Find where the given text appears and provide that cell's center as (X, Y) coordinate. 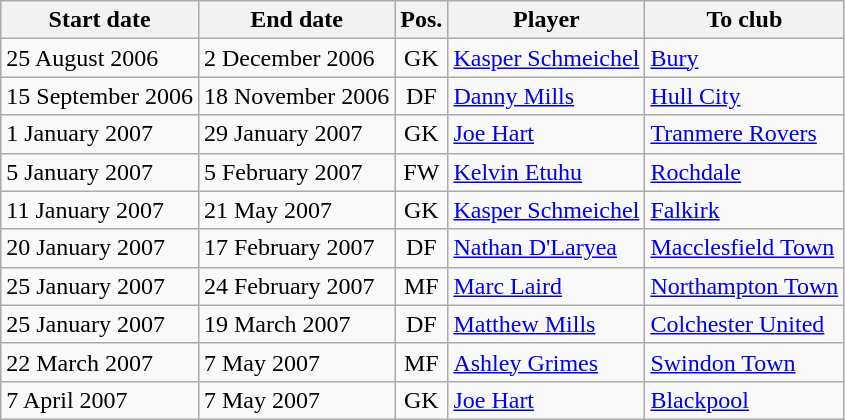
21 May 2007 (296, 210)
Tranmere Rovers (744, 134)
25 August 2006 (100, 58)
7 April 2007 (100, 400)
Blackpool (744, 400)
1 January 2007 (100, 134)
5 February 2007 (296, 172)
11 January 2007 (100, 210)
15 September 2006 (100, 96)
FW (422, 172)
Kelvin Etuhu (546, 172)
Ashley Grimes (546, 362)
Matthew Mills (546, 324)
Rochdale (744, 172)
20 January 2007 (100, 248)
Falkirk (744, 210)
Start date (100, 20)
Northampton Town (744, 286)
Danny Mills (546, 96)
Macclesfield Town (744, 248)
To club (744, 20)
19 March 2007 (296, 324)
17 February 2007 (296, 248)
Swindon Town (744, 362)
Bury (744, 58)
2 December 2006 (296, 58)
29 January 2007 (296, 134)
22 March 2007 (100, 362)
Marc Laird (546, 286)
Nathan D'Laryea (546, 248)
5 January 2007 (100, 172)
Hull City (744, 96)
Pos. (422, 20)
End date (296, 20)
18 November 2006 (296, 96)
24 February 2007 (296, 286)
Player (546, 20)
Colchester United (744, 324)
